Extract the [X, Y] coordinate from the center of the cell holding the provided text.  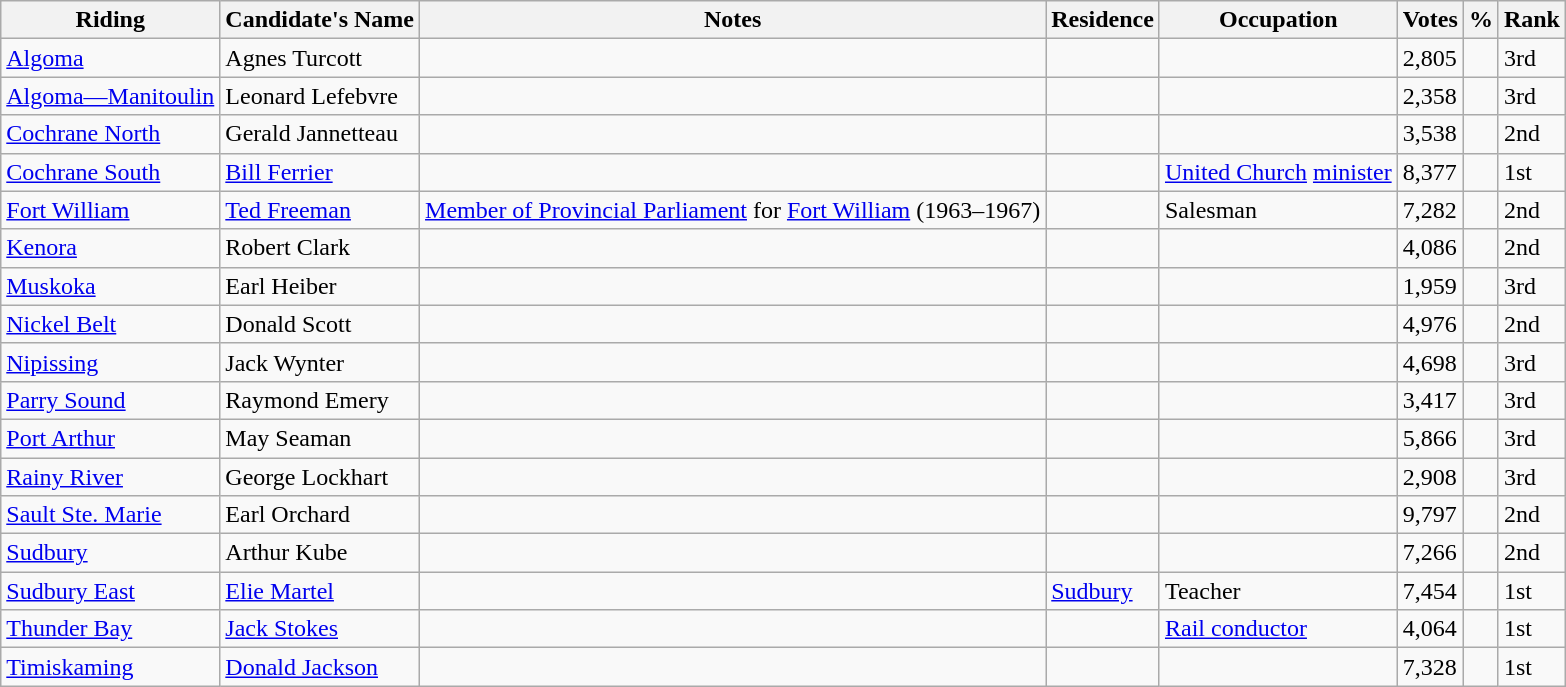
7,266 [1430, 553]
Sudbury East [110, 591]
Occupation [1278, 20]
Raymond Emery [320, 400]
Rank [1532, 20]
Member of Provincial Parliament for Fort William (1963–1967) [733, 210]
3,538 [1430, 134]
Earl Orchard [320, 515]
Gerald Jannetteau [320, 134]
3,417 [1430, 400]
4,698 [1430, 362]
Fort William [110, 210]
Arthur Kube [320, 553]
8,377 [1430, 172]
Jack Wynter [320, 362]
Sault Ste. Marie [110, 515]
% [1480, 20]
Parry Sound [110, 400]
Ted Freeman [320, 210]
4,086 [1430, 248]
4,976 [1430, 324]
Port Arthur [110, 438]
Earl Heiber [320, 286]
7,328 [1430, 667]
Donald Scott [320, 324]
Cochrane North [110, 134]
Notes [733, 20]
Votes [1430, 20]
Donald Jackson [320, 667]
Rail conductor [1278, 629]
2,908 [1430, 477]
5,866 [1430, 438]
May Seaman [320, 438]
Candidate's Name [320, 20]
Salesman [1278, 210]
1,959 [1430, 286]
Robert Clark [320, 248]
Muskoka [110, 286]
Rainy River [110, 477]
George Lockhart [320, 477]
Algoma [110, 58]
7,282 [1430, 210]
Teacher [1278, 591]
Kenora [110, 248]
Nipissing [110, 362]
4,064 [1430, 629]
7,454 [1430, 591]
2,805 [1430, 58]
2,358 [1430, 96]
9,797 [1430, 515]
Jack Stokes [320, 629]
Agnes Turcott [320, 58]
Cochrane South [110, 172]
Riding [110, 20]
Thunder Bay [110, 629]
Bill Ferrier [320, 172]
Algoma—Manitoulin [110, 96]
Elie Martel [320, 591]
United Church minister [1278, 172]
Timiskaming [110, 667]
Residence [1103, 20]
Nickel Belt [110, 324]
Leonard Lefebvre [320, 96]
